Return (x, y) of the center of cell containing provided text 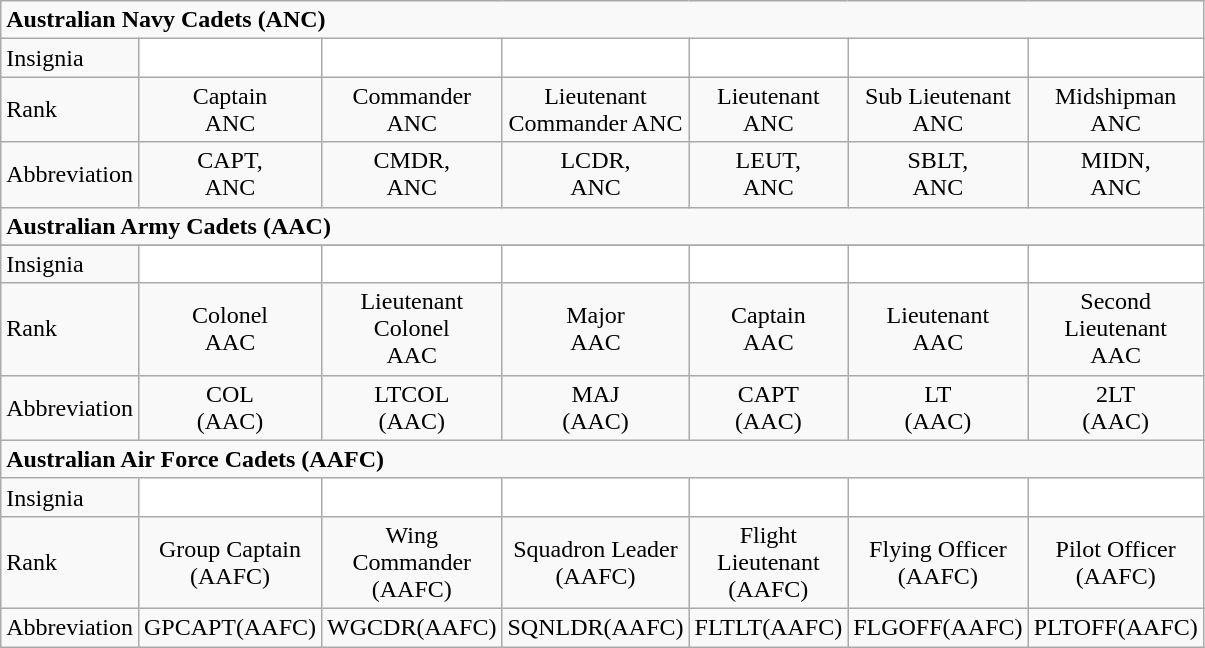
PLTOFF(AAFC) (1116, 627)
2LT(AAC) (1116, 408)
LT(AAC) (938, 408)
CaptainANC (230, 110)
CAPT,ANC (230, 174)
Group Captain (AAFC) (230, 562)
FLTLT(AAFC) (768, 627)
CommanderANC (412, 110)
MAJ(AAC) (596, 408)
LCDR,ANC (596, 174)
LTCOL(AAC) (412, 408)
ColonelAAC (230, 329)
Wing Commander (AAFC) (412, 562)
LEUT,ANC (768, 174)
GPCAPT(AAFC) (230, 627)
Second LieutenantAAC (1116, 329)
Australian Air Force Cadets (AAFC) (602, 459)
Australian Army Cadets (AAC) (602, 226)
Flying Officer (AAFC) (938, 562)
Australian Navy Cadets (ANC) (602, 20)
CAPT(AAC) (768, 408)
Pilot Officer (AAFC) (1116, 562)
WGCDR(AAFC) (412, 627)
MIDN,ANC (1116, 174)
Lieutenant ColonelAAC (412, 329)
CMDR,ANC (412, 174)
Sub LieutenantANC (938, 110)
FLGOFF(AAFC) (938, 627)
MajorAAC (596, 329)
Midshipman ANC (1116, 110)
LieutenantCommander ANC (596, 110)
SBLT,ANC (938, 174)
SQNLDR(AAFC) (596, 627)
CaptainAAC (768, 329)
Flight Lieutenant (AAFC) (768, 562)
COL(AAC) (230, 408)
LieutenantAAC (938, 329)
LieutenantANC (768, 110)
Squadron Leader (AAFC) (596, 562)
